Identify which cell holds the provided text, then report its [X, Y] central coordinate. 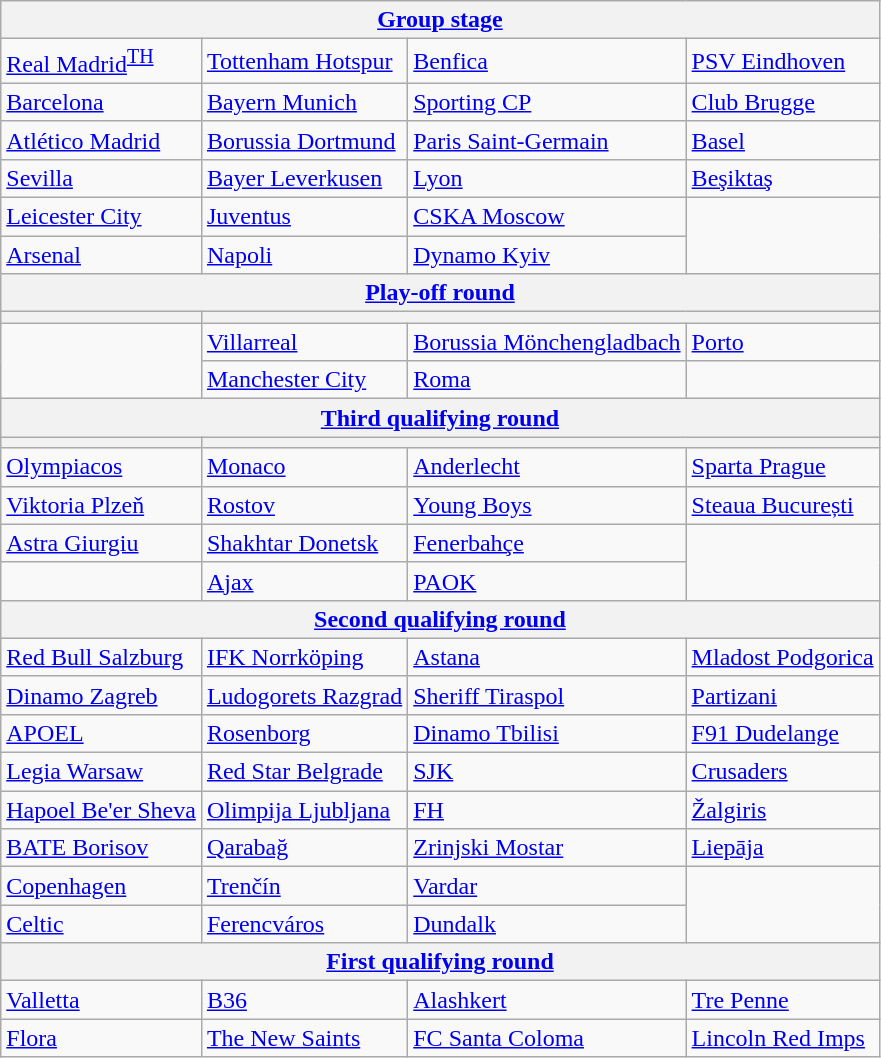
Legia Warsaw [102, 772]
Žalgiris [782, 810]
APOEL [102, 733]
Astra Giurgiu [102, 543]
Second qualifying round [440, 619]
F91 Dudelange [782, 733]
Tottenham Hotspur [304, 62]
Atlético Madrid [102, 140]
Fenerbahçe [547, 543]
Red Star Belgrade [304, 772]
Third qualifying round [440, 418]
Olympiacos [102, 467]
Bayer Leverkusen [304, 178]
Qarabağ [304, 848]
Ferencváros [304, 924]
PAOK [547, 581]
Lyon [547, 178]
Beşiktaş [782, 178]
Arsenal [102, 255]
B36 [304, 1000]
Partizani [782, 695]
Tre Penne [782, 1000]
Ajax [304, 581]
Red Bull Salzburg [102, 657]
First qualifying round [440, 962]
Real MadridTH [102, 62]
Mladost Podgorica [782, 657]
Zrinjski Mostar [547, 848]
Roma [547, 380]
Rostov [304, 505]
Borussia Mönchengladbach [547, 342]
Monaco [304, 467]
The New Saints [304, 1038]
Bayern Munich [304, 102]
Sevilla [102, 178]
Manchester City [304, 380]
FH [547, 810]
Crusaders [782, 772]
Paris Saint-Germain [547, 140]
Dynamo Kyiv [547, 255]
Benfica [547, 62]
PSV Eindhoven [782, 62]
Dinamo Zagreb [102, 695]
Ludogorets Razgrad [304, 695]
Play-off round [440, 293]
Young Boys [547, 505]
Valletta [102, 1000]
Barcelona [102, 102]
Leicester City [102, 217]
IFK Norrköping [304, 657]
Shakhtar Donetsk [304, 543]
Anderlecht [547, 467]
Vardar [547, 886]
CSKA Moscow [547, 217]
Sparta Prague [782, 467]
FC Santa Coloma [547, 1038]
Group stage [440, 20]
Liepāja [782, 848]
Flora [102, 1038]
Club Brugge [782, 102]
Dinamo Tbilisi [547, 733]
Dundalk [547, 924]
Steaua București [782, 505]
Borussia Dortmund [304, 140]
Basel [782, 140]
Viktoria Plzeň [102, 505]
Sheriff Tiraspol [547, 695]
Rosenborg [304, 733]
Napoli [304, 255]
Sporting CP [547, 102]
Alashkert [547, 1000]
Porto [782, 342]
Hapoel Be'er Sheva [102, 810]
Celtic [102, 924]
Villarreal [304, 342]
Trenčín [304, 886]
BATE Borisov [102, 848]
Lincoln Red Imps [782, 1038]
Olimpija Ljubljana [304, 810]
SJK [547, 772]
Juventus [304, 217]
Astana [547, 657]
Copenhagen [102, 886]
